Output the (x, y) coordinate of the center of the cell containing the given text.  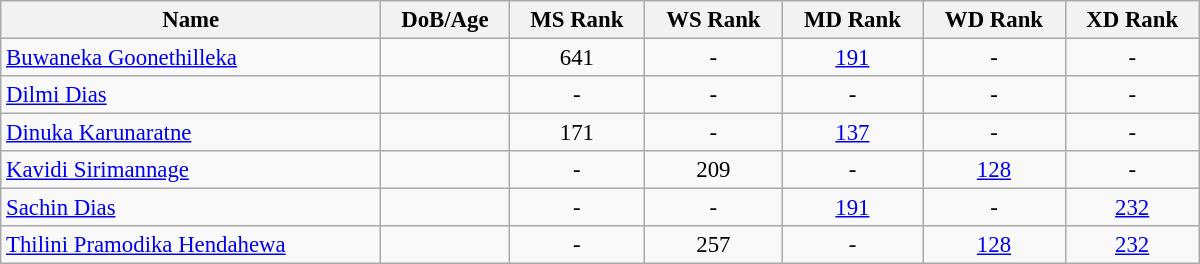
WS Rank (714, 20)
137 (852, 133)
171 (577, 133)
MD Rank (852, 20)
641 (577, 58)
Name (191, 20)
Dilmi Dias (191, 95)
209 (714, 170)
WD Rank (994, 20)
MS Rank (577, 20)
XD Rank (1132, 20)
Thilini Pramodika Hendahewa (191, 245)
257 (714, 245)
Sachin Dias (191, 208)
Buwaneka Goonethilleka (191, 58)
DoB/Age (445, 20)
Kavidi Sirimannage (191, 170)
Dinuka Karunaratne (191, 133)
